Scan for the cell matching the given text and deliver its (X, Y) coordinate at center. 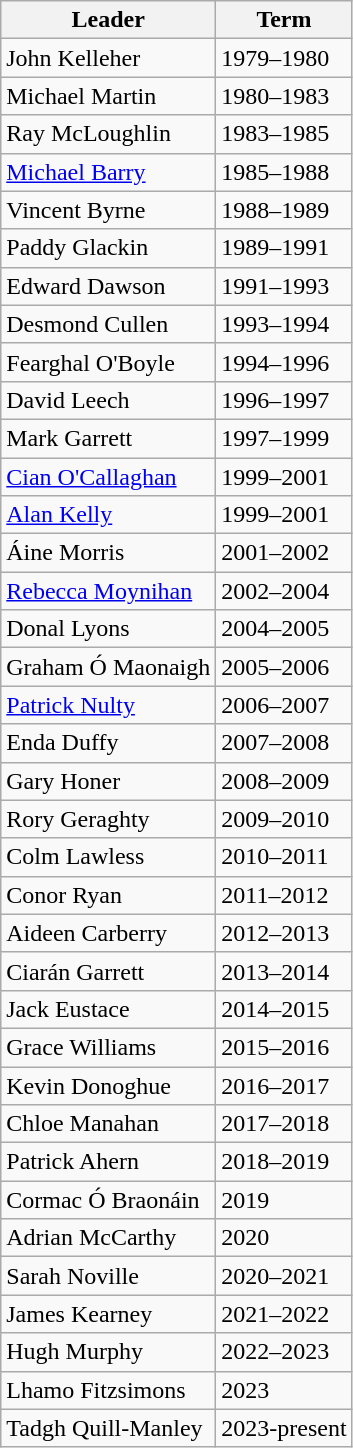
Fearghal O'Boyle (108, 362)
Rory Geraghty (108, 819)
1983–1985 (284, 134)
Michael Barry (108, 172)
2015–2016 (284, 1047)
David Leech (108, 400)
Tadgh Quill-Manley (108, 1428)
1991–1993 (284, 286)
Donal Lyons (108, 629)
1996–1997 (284, 400)
2017–2018 (284, 1124)
John Kelleher (108, 58)
2020–2021 (284, 1276)
1988–1989 (284, 210)
Grace Williams (108, 1047)
1979–1980 (284, 58)
2005–2006 (284, 667)
Patrick Nulty (108, 705)
2020 (284, 1238)
1993–1994 (284, 324)
2010–2011 (284, 857)
Gary Honer (108, 781)
Leader (108, 20)
Rebecca Moynihan (108, 591)
2009–2010 (284, 819)
2022–2023 (284, 1352)
2004–2005 (284, 629)
Michael Martin (108, 96)
Patrick Ahern (108, 1162)
Jack Eustace (108, 1009)
1985–1988 (284, 172)
2014–2015 (284, 1009)
Cian O'Callaghan (108, 477)
2006–2007 (284, 705)
1980–1983 (284, 96)
2021–2022 (284, 1314)
Hugh Murphy (108, 1352)
2019 (284, 1200)
Sarah Noville (108, 1276)
2023 (284, 1390)
2023-present (284, 1428)
James Kearney (108, 1314)
2011–2012 (284, 895)
2001–2002 (284, 553)
Aideen Carberry (108, 933)
1994–1996 (284, 362)
Mark Garrett (108, 438)
Chloe Manahan (108, 1124)
2016–2017 (284, 1085)
Conor Ryan (108, 895)
2012–2013 (284, 933)
Lhamo Fitzsimons (108, 1390)
Vincent Byrne (108, 210)
Graham Ó Maonaigh (108, 667)
1997–1999 (284, 438)
2013–2014 (284, 971)
Desmond Cullen (108, 324)
Alan Kelly (108, 515)
Paddy Glackin (108, 248)
Cormac Ó Braonáin (108, 1200)
Áine Morris (108, 553)
Adrian McCarthy (108, 1238)
Edward Dawson (108, 286)
2002–2004 (284, 591)
2018–2019 (284, 1162)
Term (284, 20)
2007–2008 (284, 743)
Ray McLoughlin (108, 134)
2008–2009 (284, 781)
1989–1991 (284, 248)
Kevin Donoghue (108, 1085)
Ciarán Garrett (108, 971)
Enda Duffy (108, 743)
Colm Lawless (108, 857)
